Identify which cell holds the provided text, then report its [x, y] central coordinate. 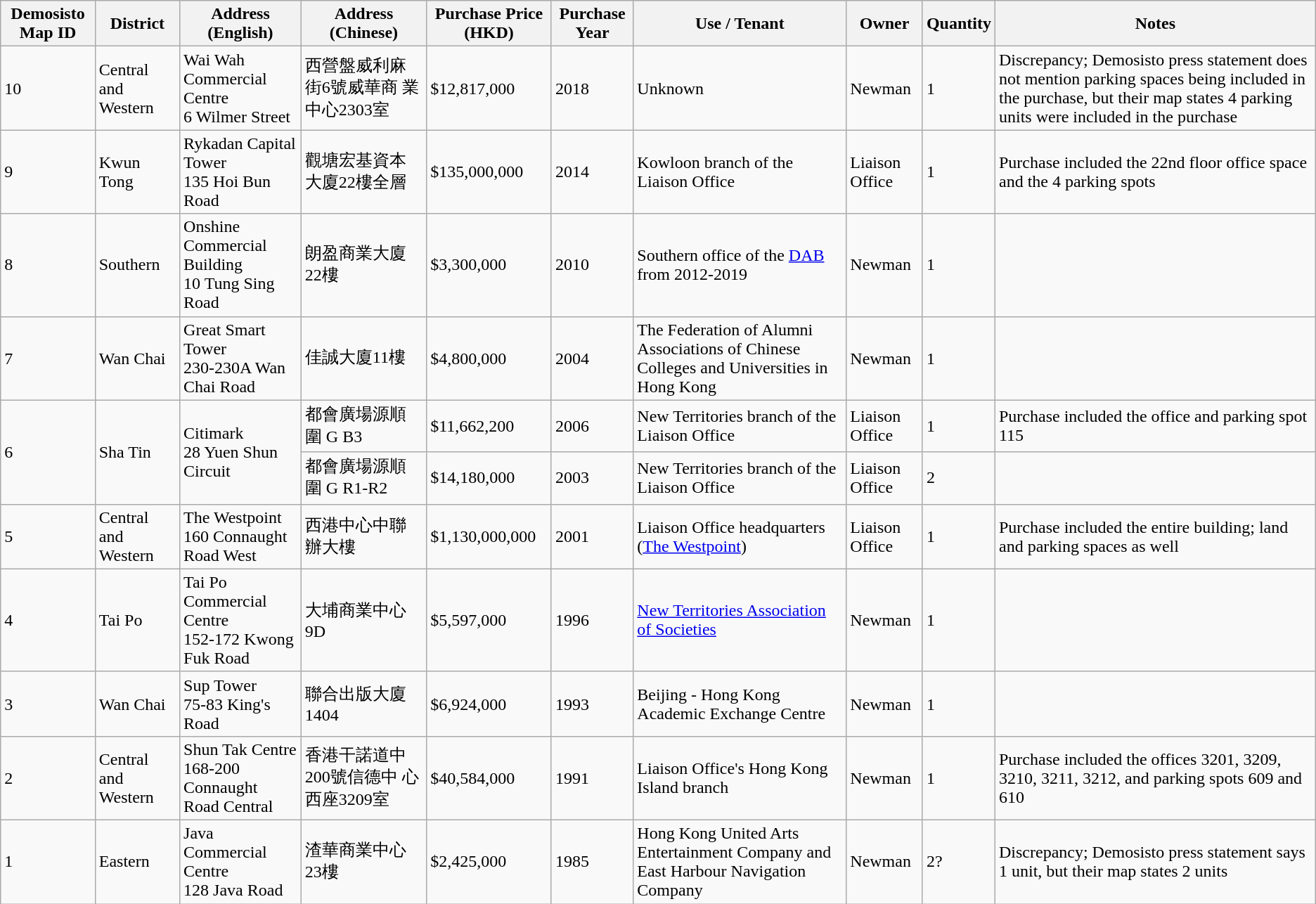
10 [48, 89]
Discrepancy; Demosisto press statement says 1 unit, but their map states 2 units [1155, 862]
$12,817,000 [489, 89]
大埔商業中心 9D [363, 620]
佳誠大廈11樓 [363, 359]
Eastern [137, 862]
New Territories Association of Societies [740, 620]
1993 [592, 704]
Hong Kong United Arts Entertainment Company and East Harbour Navigation Company [740, 862]
District [137, 24]
2018 [592, 89]
$2,425,000 [489, 862]
朗盈商業大廈 22樓 [363, 265]
Purchase Price (HKD) [489, 24]
2001 [592, 536]
1996 [592, 620]
Beijing - Hong Kong Academic Exchange Centre [740, 704]
渣華商業中心 23樓 [363, 862]
5 [48, 536]
香港干諾道中 200號信德中 心西座3209室 [363, 777]
$6,924,000 [489, 704]
都會廣場源順 圍 G R1-R2 [363, 478]
聯合出版大廈 1404 [363, 704]
4 [48, 620]
Address (English) [240, 24]
$40,584,000 [489, 777]
$14,180,000 [489, 478]
9 [48, 172]
Southern [137, 265]
Wai Wah Commercial Centre6 Wilmer Street [240, 89]
Rykadan Capital Tower135 Hoi Bun Road [240, 172]
Java Commercial Centre128 Java Road [240, 862]
The Westpoint160 Connaught Road West [240, 536]
1985 [592, 862]
Kwun Tong [137, 172]
Purchase included the office and parking spot 115 [1155, 426]
Onshine Commercial Building10 Tung Sing Road [240, 265]
Purchase included the entire building; land and parking spaces as well [1155, 536]
Sup Tower75-83 King's Road [240, 704]
$5,597,000 [489, 620]
1991 [592, 777]
觀塘宏基資本 大廈22樓全層 [363, 172]
西營盤威利麻 街6號威華商 業中心2303室 [363, 89]
Sha Tin [137, 452]
$3,300,000 [489, 265]
Quantity [959, 24]
6 [48, 452]
$1,130,000,000 [489, 536]
Notes [1155, 24]
Shun Tak Centre168-200 Connaught Road Central [240, 777]
3 [48, 704]
Address (Chinese) [363, 24]
2003 [592, 478]
Citimark28 Yuen Shun Circuit [240, 452]
Kowloon branch of the Liaison Office [740, 172]
都會廣場源順 圍 G B3 [363, 426]
西港中心中聯 辦大樓 [363, 536]
Purchase included the offices 3201, 3209, 3210, 3211, 3212, and parking spots 609 and 610 [1155, 777]
Tai Po [137, 620]
8 [48, 265]
2006 [592, 426]
2010 [592, 265]
Purchase Year [592, 24]
$11,662,200 [489, 426]
2014 [592, 172]
Use / Tenant [740, 24]
2? [959, 862]
$4,800,000 [489, 359]
Liaison Office's Hong Kong Island branch [740, 777]
Tai Po Commercial Centre152-172 Kwong Fuk Road [240, 620]
Purchase included the 22nd floor office space and the 4 parking spots [1155, 172]
Demosisto Map ID [48, 24]
Great Smart Tower230-230A Wan Chai Road [240, 359]
2004 [592, 359]
Unknown [740, 89]
The Federation of Alumni Associations of Chinese Colleges and Universities in Hong Kong [740, 359]
7 [48, 359]
Owner [884, 24]
Liaison Office headquarters (The Westpoint) [740, 536]
$135,000,000 [489, 172]
Southern office of the DAB from 2012-2019 [740, 265]
